Find where the given text appears and provide that cell's center as [x, y] coordinate. 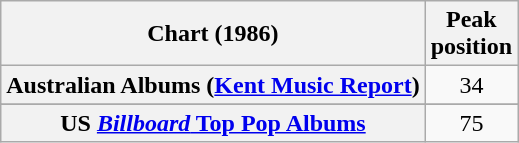
US Billboard Top Pop Albums [213, 123]
Australian Albums (Kent Music Report) [213, 85]
34 [471, 85]
Chart (1986) [213, 34]
75 [471, 123]
Peakposition [471, 34]
